Return [x, y] of the center of cell containing provided text 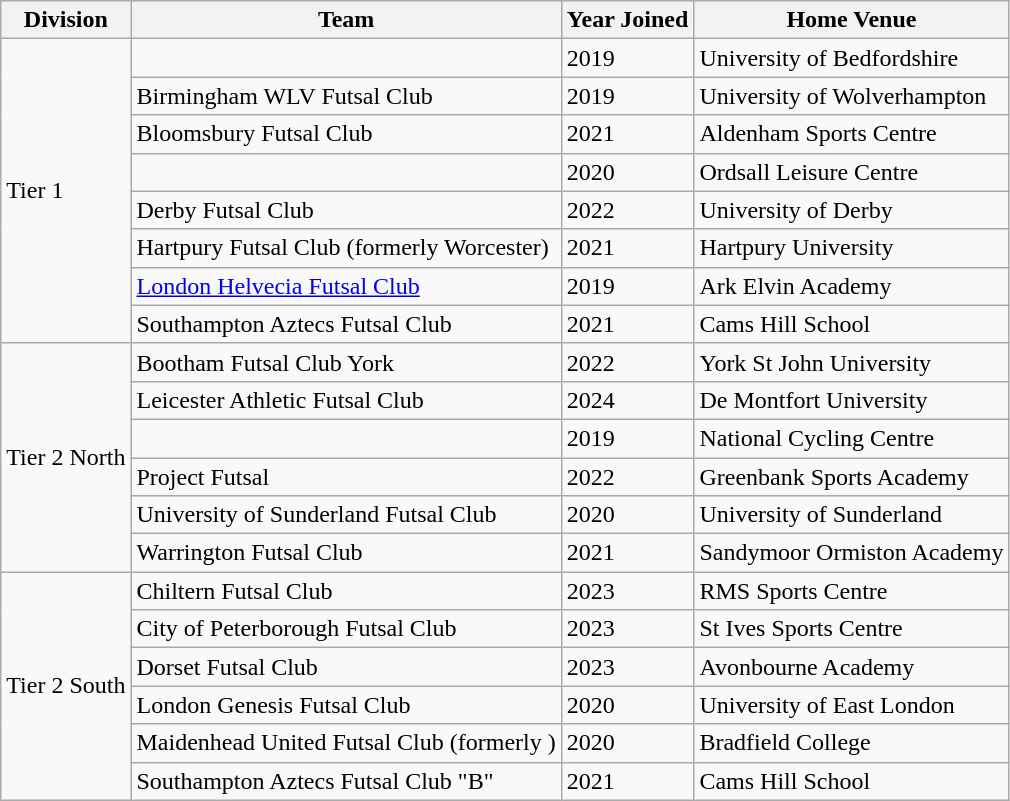
Team [346, 20]
Chiltern Futsal Club [346, 591]
Birmingham WLV Futsal Club [346, 96]
Bootham Futsal Club York [346, 362]
Avonbourne Academy [852, 667]
Leicester Athletic Futsal Club [346, 400]
Maidenhead United Futsal Club (formerly ) [346, 743]
Bradfield College [852, 743]
Division [66, 20]
Project Futsal [346, 477]
De Montfort University [852, 400]
Year Joined [628, 20]
City of Peterborough Futsal Club [346, 629]
Tier 1 [66, 191]
London Genesis Futsal Club [346, 705]
University of Wolverhampton [852, 96]
Bloomsbury Futsal Club [346, 134]
Greenbank Sports Academy [852, 477]
Hartpury Futsal Club (formerly Worcester) [346, 248]
University of Bedfordshire [852, 58]
RMS Sports Centre [852, 591]
York St John University [852, 362]
Tier 2 North [66, 457]
2024 [628, 400]
University of Sunderland Futsal Club [346, 515]
Ordsall Leisure Centre [852, 172]
University of Sunderland [852, 515]
Aldenham Sports Centre [852, 134]
Southampton Aztecs Futsal Club [346, 324]
Tier 2 South [66, 686]
Hartpury University [852, 248]
St Ives Sports Centre [852, 629]
Ark Elvin Academy [852, 286]
Home Venue [852, 20]
Derby Futsal Club [346, 210]
Sandymoor Ormiston Academy [852, 553]
London Helvecia Futsal Club [346, 286]
National Cycling Centre [852, 438]
University of Derby [852, 210]
Warrington Futsal Club [346, 553]
Southampton Aztecs Futsal Club "B" [346, 781]
Dorset Futsal Club [346, 667]
University of East London [852, 705]
